Output the (X, Y) coordinate of the center of the cell containing the given text.  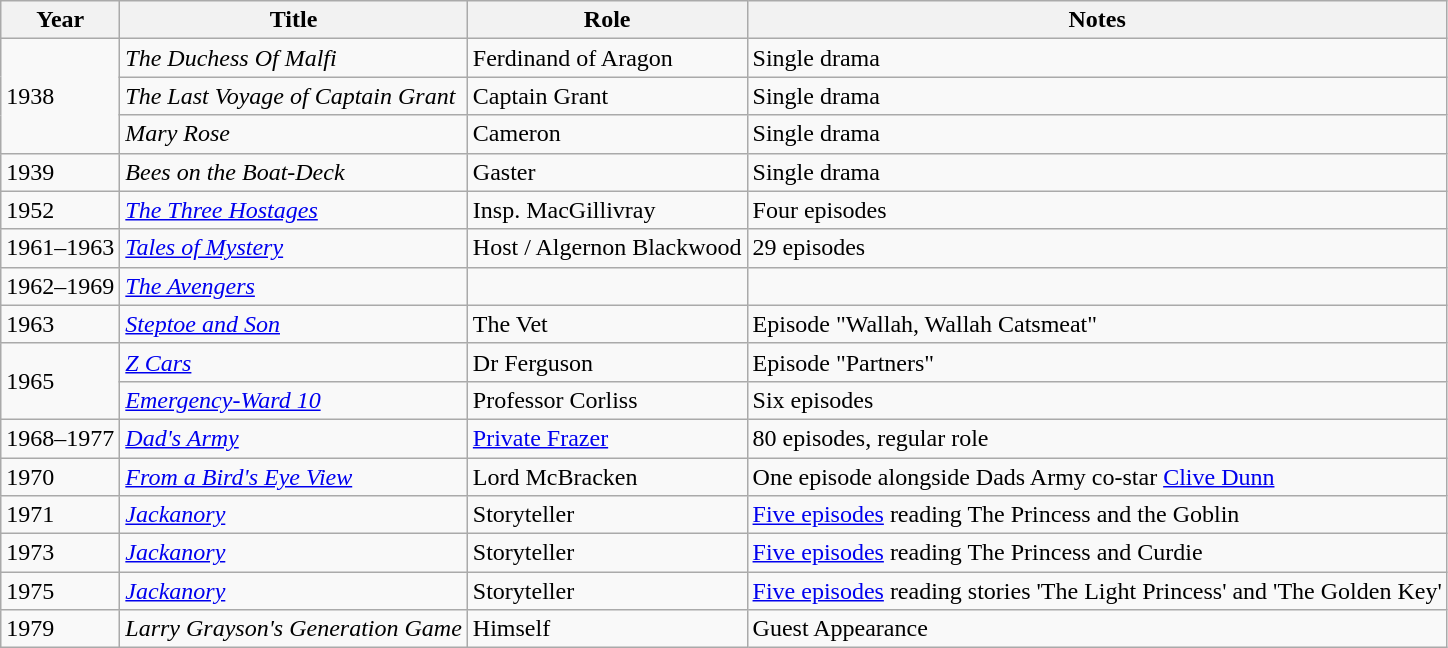
Five episodes reading The Princess and the Goblin (1097, 515)
1938 (60, 96)
1975 (60, 591)
1970 (60, 477)
Gaster (607, 172)
Private Frazer (607, 438)
From a Bird's Eye View (294, 477)
1965 (60, 381)
Year (60, 20)
1963 (60, 324)
Tales of Mystery (294, 248)
Larry Grayson's Generation Game (294, 629)
1973 (60, 553)
Six episodes (1097, 400)
Captain Grant (607, 96)
1939 (60, 172)
Cameron (607, 134)
Ferdinand of Aragon (607, 58)
29 episodes (1097, 248)
Emergency-Ward 10 (294, 400)
80 episodes, regular role (1097, 438)
Insp. MacGillivray (607, 210)
Bees on the Boat-Deck (294, 172)
Five episodes reading The Princess and Curdie (1097, 553)
Four episodes (1097, 210)
Role (607, 20)
The Last Voyage of Captain Grant (294, 96)
Guest Appearance (1097, 629)
1961–1963 (60, 248)
Lord McBracken (607, 477)
Notes (1097, 20)
1962–1969 (60, 286)
1979 (60, 629)
One episode alongside Dads Army co-star Clive Dunn (1097, 477)
1968–1977 (60, 438)
1952 (60, 210)
Himself (607, 629)
The Vet (607, 324)
Title (294, 20)
1971 (60, 515)
Z Cars (294, 362)
Episode "Wallah, Wallah Catsmeat" (1097, 324)
Professor Corliss (607, 400)
The Three Hostages (294, 210)
Steptoe and Son (294, 324)
Host / Algernon Blackwood (607, 248)
Dad's Army (294, 438)
The Avengers (294, 286)
The Duchess Of Malfi (294, 58)
Episode "Partners" (1097, 362)
Mary Rose (294, 134)
Dr Ferguson (607, 362)
Five episodes reading stories 'The Light Princess' and 'The Golden Key' (1097, 591)
